Pinpoint the cell where the given text exists, returning its (X, Y) midpoint coordinate. 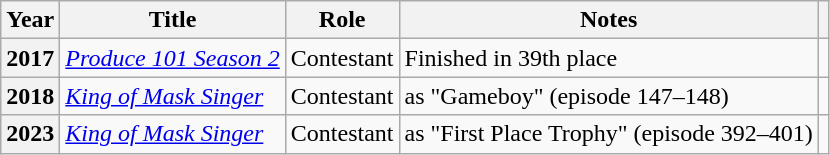
Year (30, 20)
Title (172, 20)
Produce 101 Season 2 (172, 58)
2017 (30, 58)
Notes (608, 20)
Role (342, 20)
2018 (30, 96)
as "First Place Trophy" (episode 392–401) (608, 134)
2023 (30, 134)
as "Gameboy" (episode 147–148) (608, 96)
Finished in 39th place (608, 58)
